Extract the [X, Y] coordinate from the center of the cell holding the provided text.  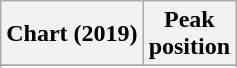
Chart (2019) [72, 34]
Peakposition [189, 34]
